For the text-containing cell, return its midpoint in (x, y) coordinate format. 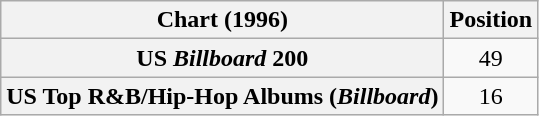
Chart (1996) (222, 20)
US Top R&B/Hip-Hop Albums (Billboard) (222, 96)
49 (491, 58)
16 (491, 96)
Position (491, 20)
US Billboard 200 (222, 58)
